Scan for the cell matching the given text and deliver its (x, y) coordinate at center. 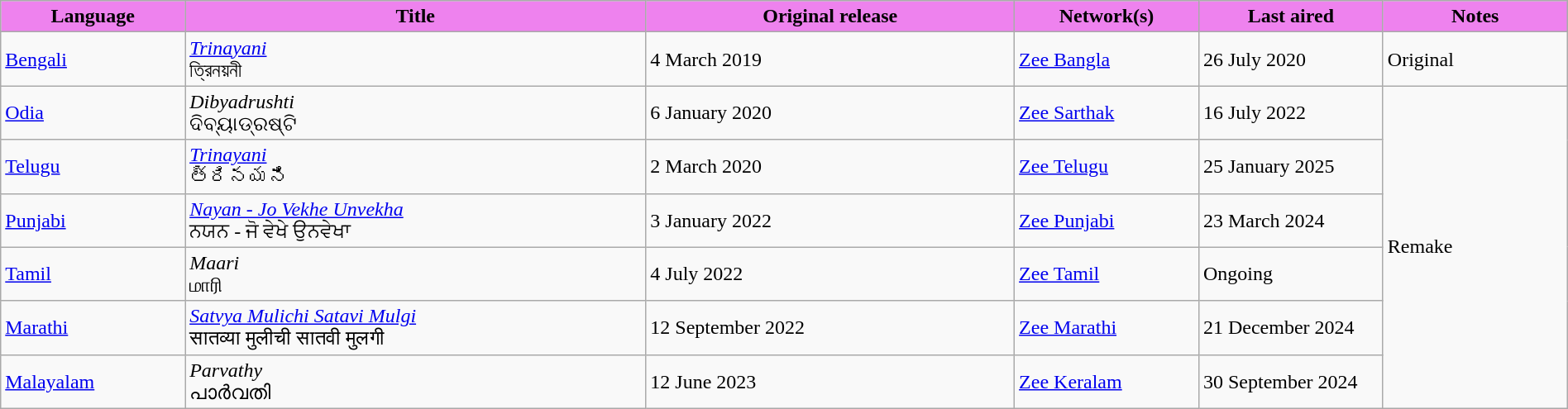
Zee Bangla (1107, 59)
Language (93, 17)
3 January 2022 (830, 220)
Last aired (1290, 17)
Bengali (93, 59)
Parvathy പാർവതി (415, 382)
12 September 2022 (830, 327)
Punjabi (93, 220)
23 March 2024 (1290, 220)
Notes (1475, 17)
Nayan - Jo Vekhe Unvekha ਨਯਨ - ਜੋ ਵੇਖੇ ਉਨਵੇਖਾ (415, 220)
12 June 2023 (830, 382)
Marathi (93, 327)
Zee Keralam (1107, 382)
Zee Sarthak (1107, 112)
Trinayani ত্রিনয়নী (415, 59)
Ongoing (1290, 274)
Zee Tamil (1107, 274)
25 January 2025 (1290, 167)
6 January 2020 (830, 112)
Zee Punjabi (1107, 220)
Dibyadrushti ଦିବ୍ୟାଡ୍ରଷ୍ଟି (415, 112)
Original (1475, 59)
Maari மாரி (415, 274)
21 December 2024 (1290, 327)
30 September 2024 (1290, 382)
Original release (830, 17)
Zee Marathi (1107, 327)
Tamil (93, 274)
26 July 2020 (1290, 59)
Title (415, 17)
16 July 2022 (1290, 112)
Odia (93, 112)
Network(s) (1107, 17)
Malayalam (93, 382)
4 July 2022 (830, 274)
Zee Telugu (1107, 167)
Remake (1475, 247)
Satvya Mulichi Satavi Mulgi सातव्या मुलीची सातवी मुलगी (415, 327)
Trinayani త్రినయని (415, 167)
2 March 2020 (830, 167)
Telugu (93, 167)
4 March 2019 (830, 59)
